Scan for the cell matching the given text and deliver its [x, y] coordinate at center. 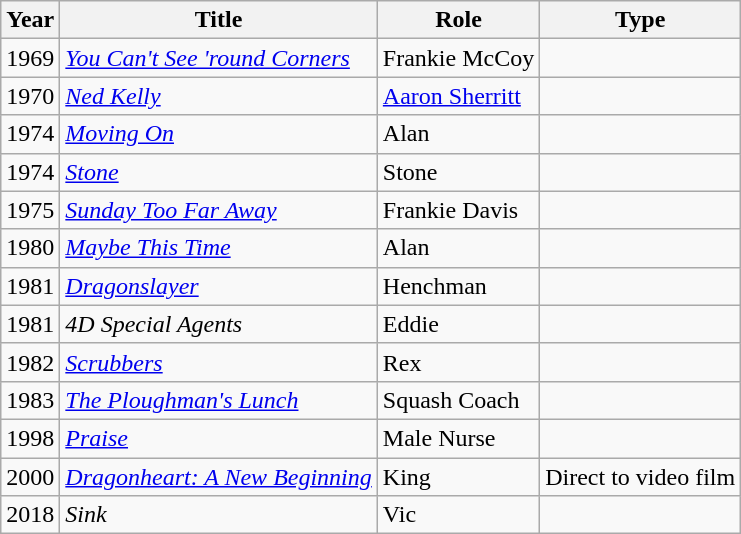
King [458, 477]
1998 [30, 438]
Vic [458, 515]
Ned Kelly [219, 96]
Dragonheart: A New Beginning [219, 477]
Year [30, 20]
Eddie [458, 324]
4D Special Agents [219, 324]
1969 [30, 58]
Direct to video film [640, 477]
Role [458, 20]
You Can't See 'round Corners [219, 58]
Squash Coach [458, 400]
Moving On [219, 134]
1970 [30, 96]
1982 [30, 362]
2018 [30, 515]
1983 [30, 400]
Male Nurse [458, 438]
Frankie Davis [458, 210]
The Ploughman's Lunch [219, 400]
Henchman [458, 286]
Sunday Too Far Away [219, 210]
Frankie McCoy [458, 58]
Aaron Sherritt [458, 96]
Maybe This Time [219, 248]
1975 [30, 210]
Dragonslayer [219, 286]
Rex [458, 362]
1980 [30, 248]
Title [219, 20]
Scrubbers [219, 362]
Type [640, 20]
2000 [30, 477]
Praise [219, 438]
Sink [219, 515]
